Identify which cell holds the provided text, then report its [x, y] central coordinate. 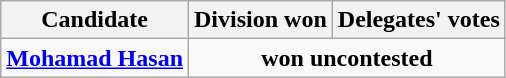
won uncontested [348, 58]
Mohamad Hasan [95, 58]
Division won [261, 20]
Delegates' votes [418, 20]
Candidate [95, 20]
